Find where the given text appears and provide that cell's center as [x, y] coordinate. 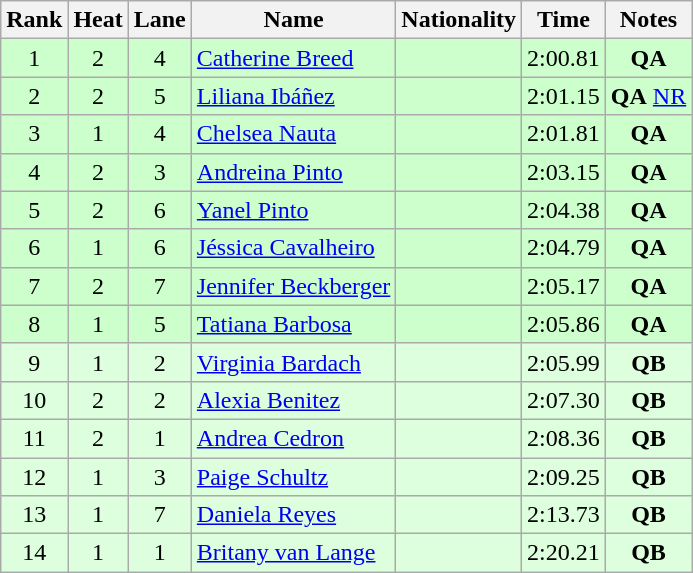
Liliana Ibáñez [294, 96]
13 [34, 515]
QA NR [648, 96]
2:00.81 [564, 58]
2:04.38 [564, 210]
Daniela Reyes [294, 515]
Chelsea Nauta [294, 134]
2:05.99 [564, 362]
2:08.36 [564, 438]
Notes [648, 20]
2:09.25 [564, 477]
2:03.15 [564, 172]
2:07.30 [564, 400]
Tatiana Barbosa [294, 324]
Lane [160, 20]
Time [564, 20]
2:20.21 [564, 553]
Jéssica Cavalheiro [294, 248]
12 [34, 477]
Heat [98, 20]
8 [34, 324]
Jennifer Beckberger [294, 286]
Yanel Pinto [294, 210]
Britany van Lange [294, 553]
14 [34, 553]
10 [34, 400]
Rank [34, 20]
11 [34, 438]
Virginia Bardach [294, 362]
Name [294, 20]
Andreina Pinto [294, 172]
9 [34, 362]
2:04.79 [564, 248]
2:05.86 [564, 324]
Nationality [459, 20]
Andrea Cedron [294, 438]
2:01.15 [564, 96]
Paige Schultz [294, 477]
Alexia Benitez [294, 400]
2:05.17 [564, 286]
2:01.81 [564, 134]
Catherine Breed [294, 58]
2:13.73 [564, 515]
